Return (x, y) of the center of cell containing provided text 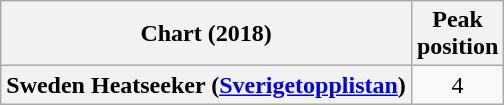
4 (457, 85)
Chart (2018) (206, 34)
Sweden Heatseeker (Sverigetopplistan) (206, 85)
Peakposition (457, 34)
